Output the [x, y] coordinate of the center of the cell containing the given text.  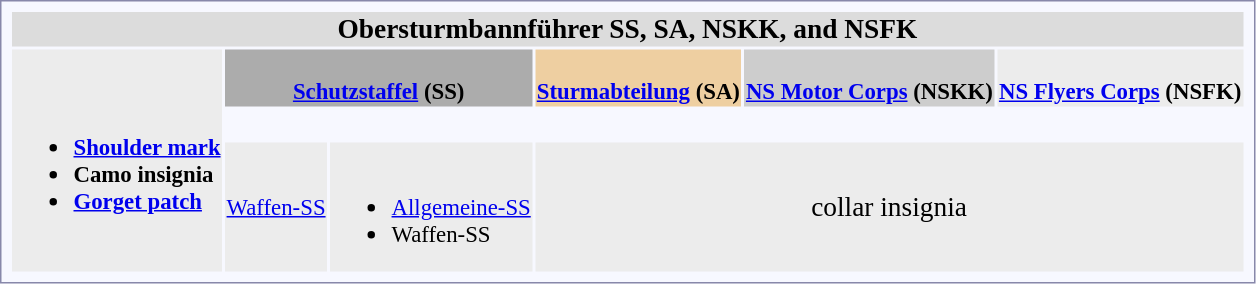
Sturmabteilung (SA) [638, 78]
NS Motor Corps (NSKK) [869, 78]
Shoulder markCamo insigniaGorget patch [117, 162]
Waffen-SS [276, 207]
Allgemeine-SSWaffen-SS [431, 207]
collar insignia [889, 207]
Schutzstaffel (SS) [378, 78]
NS Flyers Corps (NSFK) [1120, 78]
Obersturmbannführer SS, SA, NSKK, and NSFK [628, 29]
